Pinpoint the cell where the given text exists, returning its (x, y) midpoint coordinate. 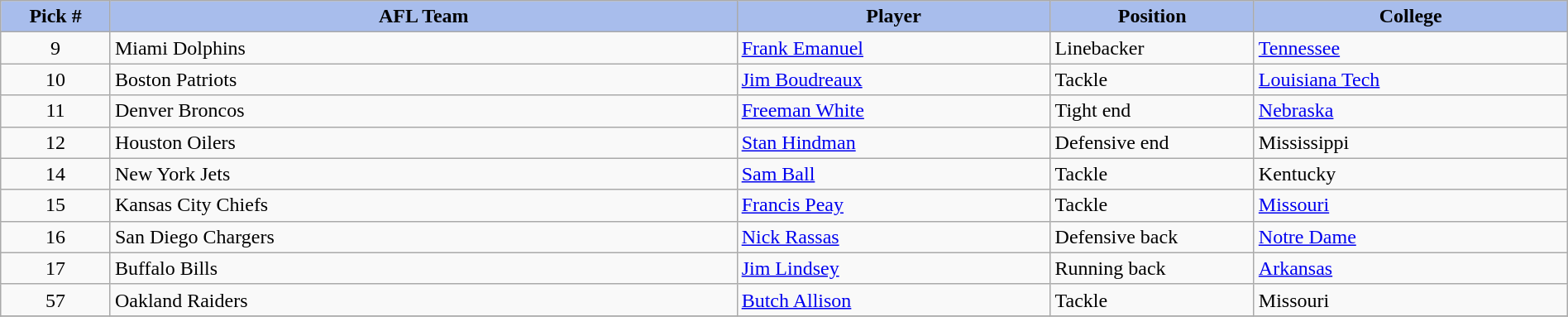
Butch Allison (893, 300)
Tennessee (1411, 48)
Jim Lindsey (893, 268)
Sam Ball (893, 174)
16 (56, 237)
12 (56, 142)
11 (56, 111)
Defensive end (1152, 142)
Tight end (1152, 111)
San Diego Chargers (423, 237)
9 (56, 48)
Miami Dolphins (423, 48)
57 (56, 300)
Mississippi (1411, 142)
15 (56, 205)
Notre Dame (1411, 237)
Kansas City Chiefs (423, 205)
10 (56, 79)
14 (56, 174)
Houston Oilers (423, 142)
Stan Hindman (893, 142)
Arkansas (1411, 268)
Francis Peay (893, 205)
Linebacker (1152, 48)
Nebraska (1411, 111)
Buffalo Bills (423, 268)
Position (1152, 17)
Oakland Raiders (423, 300)
Running back (1152, 268)
Kentucky (1411, 174)
Player (893, 17)
Louisiana Tech (1411, 79)
Frank Emanuel (893, 48)
Jim Boudreaux (893, 79)
17 (56, 268)
Freeman White (893, 111)
Pick # (56, 17)
Denver Broncos (423, 111)
Defensive back (1152, 237)
AFL Team (423, 17)
Boston Patriots (423, 79)
New York Jets (423, 174)
Nick Rassas (893, 237)
College (1411, 17)
